Search for the cell housing the specified text and yield its [X, Y] center coordinate. 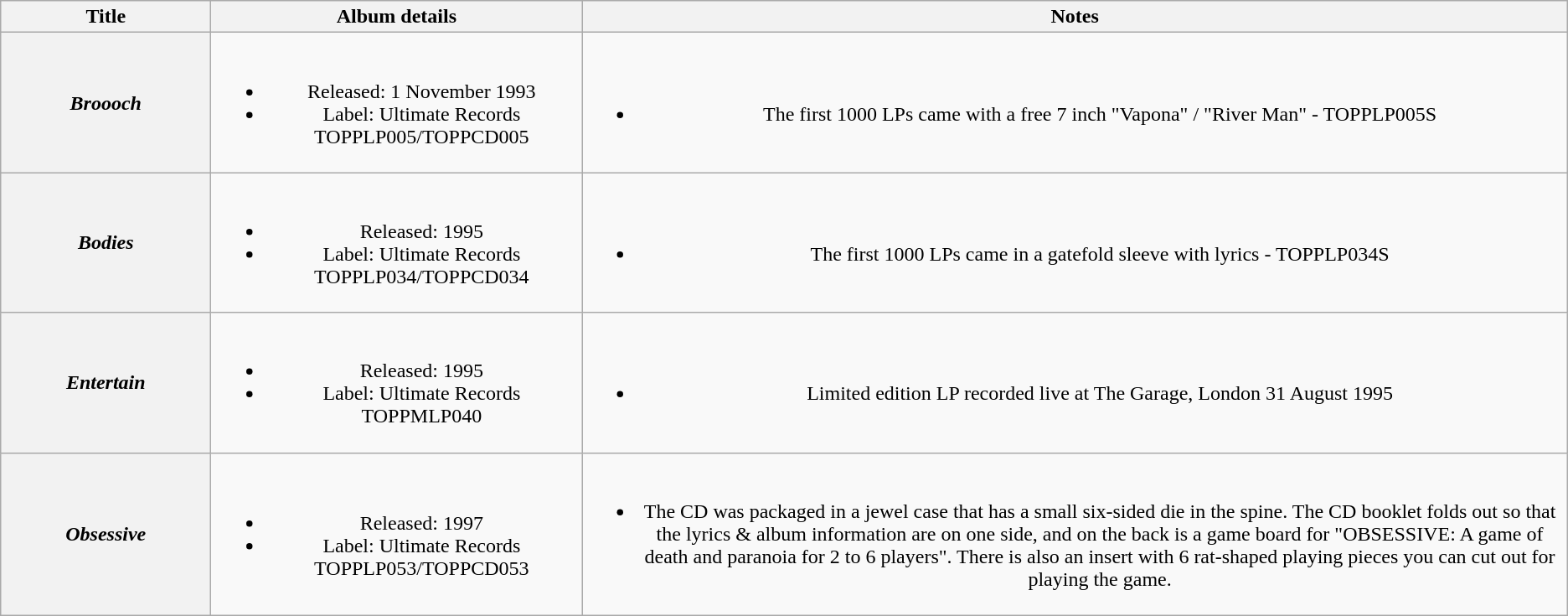
Title [106, 17]
Released: 1995Label: Ultimate Records TOPPLP034/TOPPCD034 [397, 243]
Released: 1997Label: Ultimate Records TOPPLP053/TOPPCD053 [397, 534]
Entertain [106, 382]
Limited edition LP recorded live at The Garage, London 31 August 1995 [1075, 382]
Broooch [106, 102]
Obsessive [106, 534]
The first 1000 LPs came in a gatefold sleeve with lyrics - TOPPLP034S [1075, 243]
The first 1000 LPs came with a free 7 inch "Vapona" / "River Man" - TOPPLP005S [1075, 102]
Released: 1 November 1993Label: Ultimate Records TOPPLP005/TOPPCD005 [397, 102]
Album details [397, 17]
Bodies [106, 243]
Released: 1995Label: Ultimate Records TOPPMLP040 [397, 382]
Notes [1075, 17]
